Return [X, Y] of the center of cell containing provided text 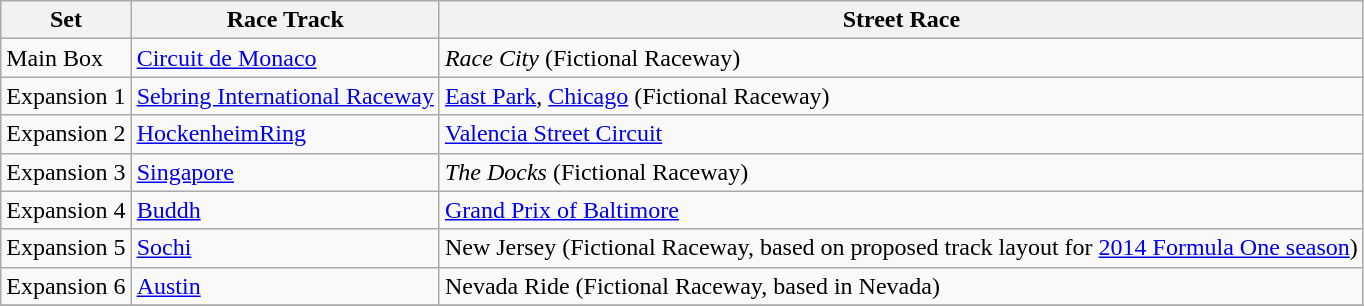
Singapore [285, 172]
Street Race [901, 20]
Circuit de Monaco [285, 58]
Grand Prix of Baltimore [901, 210]
Race City (Fictional Raceway) [901, 58]
Expansion 3 [66, 172]
Expansion 4 [66, 210]
Expansion 5 [66, 248]
HockenheimRing [285, 134]
The Docks (Fictional Raceway) [901, 172]
Set [66, 20]
Race Track [285, 20]
New Jersey (Fictional Raceway, based on proposed track layout for 2014 Formula One season) [901, 248]
East Park, Chicago (Fictional Raceway) [901, 96]
Valencia Street Circuit [901, 134]
Sebring International Raceway [285, 96]
Sochi [285, 248]
Nevada Ride (Fictional Raceway, based in Nevada) [901, 286]
Buddh [285, 210]
Austin [285, 286]
Expansion 1 [66, 96]
Expansion 2 [66, 134]
Main Box [66, 58]
Expansion 6 [66, 286]
